Return [x, y] of the center of cell containing provided text 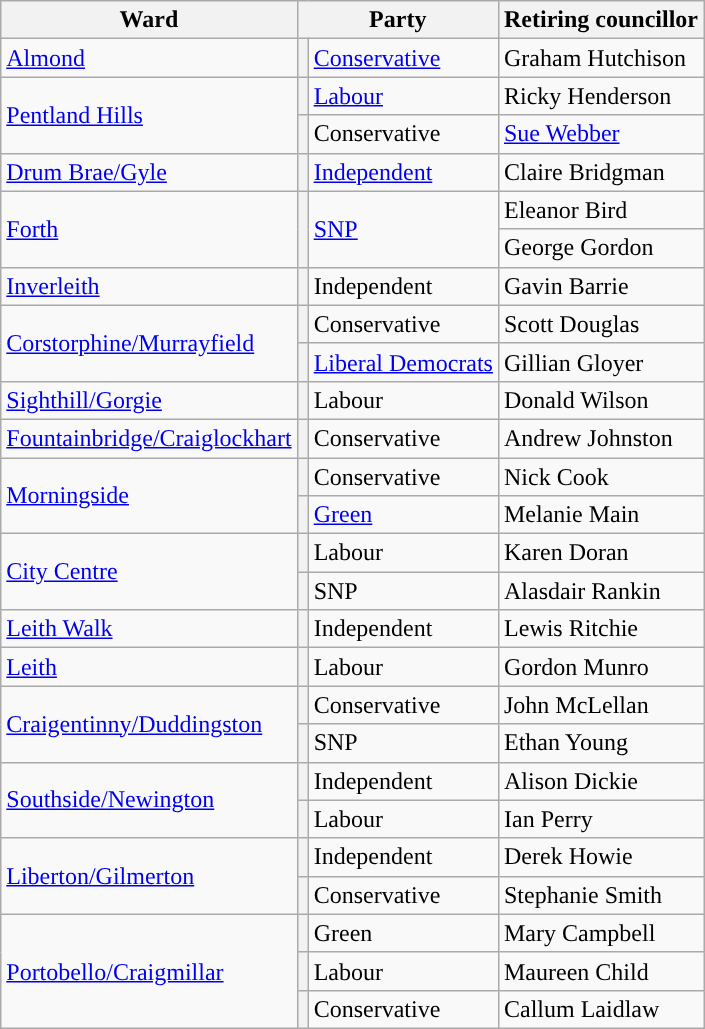
Liberton/Gilmerton [149, 876]
Graham Hutchison [600, 58]
George Gordon [600, 248]
Andrew Johnston [600, 438]
Melanie Main [600, 515]
Inverleith [149, 286]
Leith [149, 667]
Corstorphine/Murrayfield [149, 343]
Pentland Hills [149, 115]
John McLellan [600, 705]
Gillian Gloyer [600, 362]
Liberal Democrats [403, 362]
Almond [149, 58]
Retiring councillor [600, 20]
Alasdair Rankin [600, 591]
Lewis Ritchie [600, 629]
Eleanor Bird [600, 210]
Portobello/Craigmillar [149, 971]
Sue Webber [600, 134]
Gordon Munro [600, 667]
Forth [149, 229]
Leith Walk [149, 629]
Claire Bridgman [600, 172]
Southside/Newington [149, 800]
Gavin Barrie [600, 286]
Maureen Child [600, 971]
Stephanie Smith [600, 895]
Drum Brae/Gyle [149, 172]
Sighthill/Gorgie [149, 400]
Ward [149, 20]
Fountainbridge/Craiglockhart [149, 438]
Morningside [149, 496]
City Centre [149, 572]
Party [398, 20]
Nick Cook [600, 477]
Derek Howie [600, 857]
Mary Campbell [600, 933]
Ethan Young [600, 743]
Alison Dickie [600, 781]
Craigentinny/Duddingston [149, 724]
Callum Laidlaw [600, 1009]
Ricky Henderson [600, 96]
Donald Wilson [600, 400]
Karen Doran [600, 553]
Ian Perry [600, 819]
Scott Douglas [600, 324]
